Output the [x, y] coordinate of the center of the cell containing the given text.  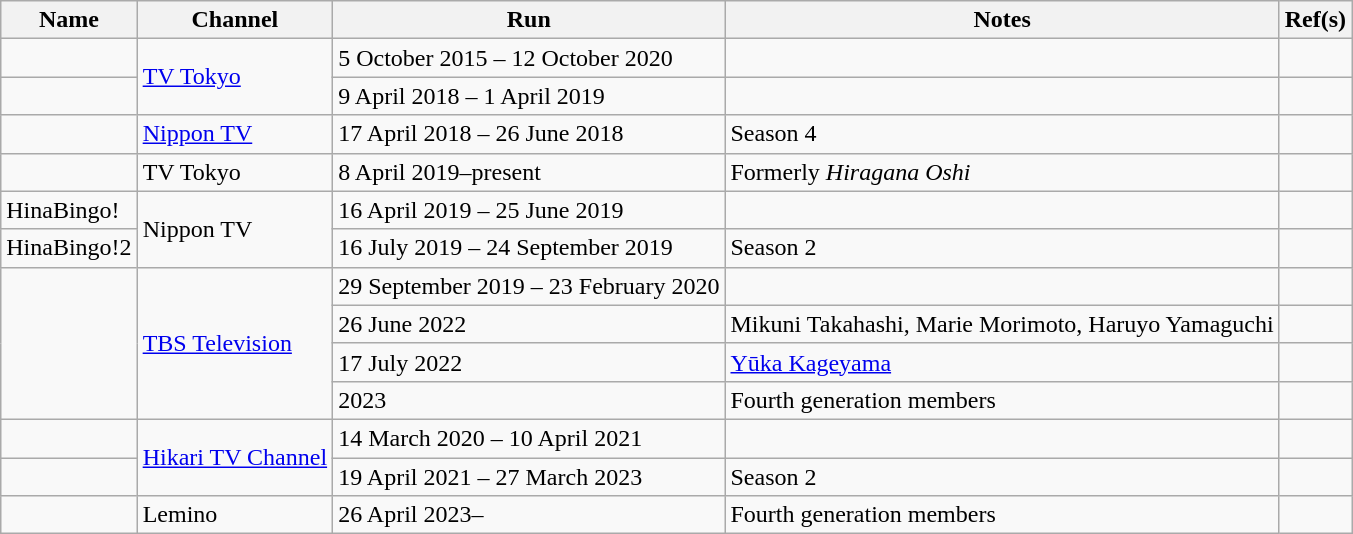
17 July 2022 [529, 362]
17 April 2018 – 26 June 2018 [529, 134]
5 October 2015 – 12 October 2020 [529, 58]
29 September 2019 – 23 February 2020 [529, 286]
Lemino [234, 515]
26 June 2022 [529, 324]
Run [529, 20]
Name [69, 20]
Mikuni Takahashi, Marie Morimoto, Haruyo Yamaguchi [1002, 324]
HinaBingo!2 [69, 248]
Formerly Hiragana Oshi [1002, 172]
Notes [1002, 20]
14 March 2020 – 10 April 2021 [529, 438]
Channel [234, 20]
HinaBingo! [69, 210]
16 April 2019 – 25 June 2019 [529, 210]
Ref(s) [1315, 20]
TBS Television [234, 343]
16 July 2019 – 24 September 2019 [529, 248]
Season 4 [1002, 134]
2023 [529, 400]
Yūka Kageyama [1002, 362]
9 April 2018 – 1 April 2019 [529, 96]
19 April 2021 – 27 March 2023 [529, 477]
Hikari TV Channel [234, 457]
8 April 2019–present [529, 172]
26 April 2023– [529, 515]
